Detect which cell encompasses the target text, then output its [x, y] center coordinate. 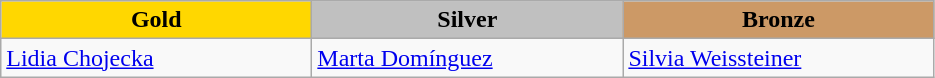
Marta Domínguez [468, 58]
Gold [156, 20]
Lidia Chojecka [156, 58]
Silvia Weissteiner [778, 58]
Bronze [778, 20]
Silver [468, 20]
